Pinpoint the cell where the given text exists, returning its [x, y] midpoint coordinate. 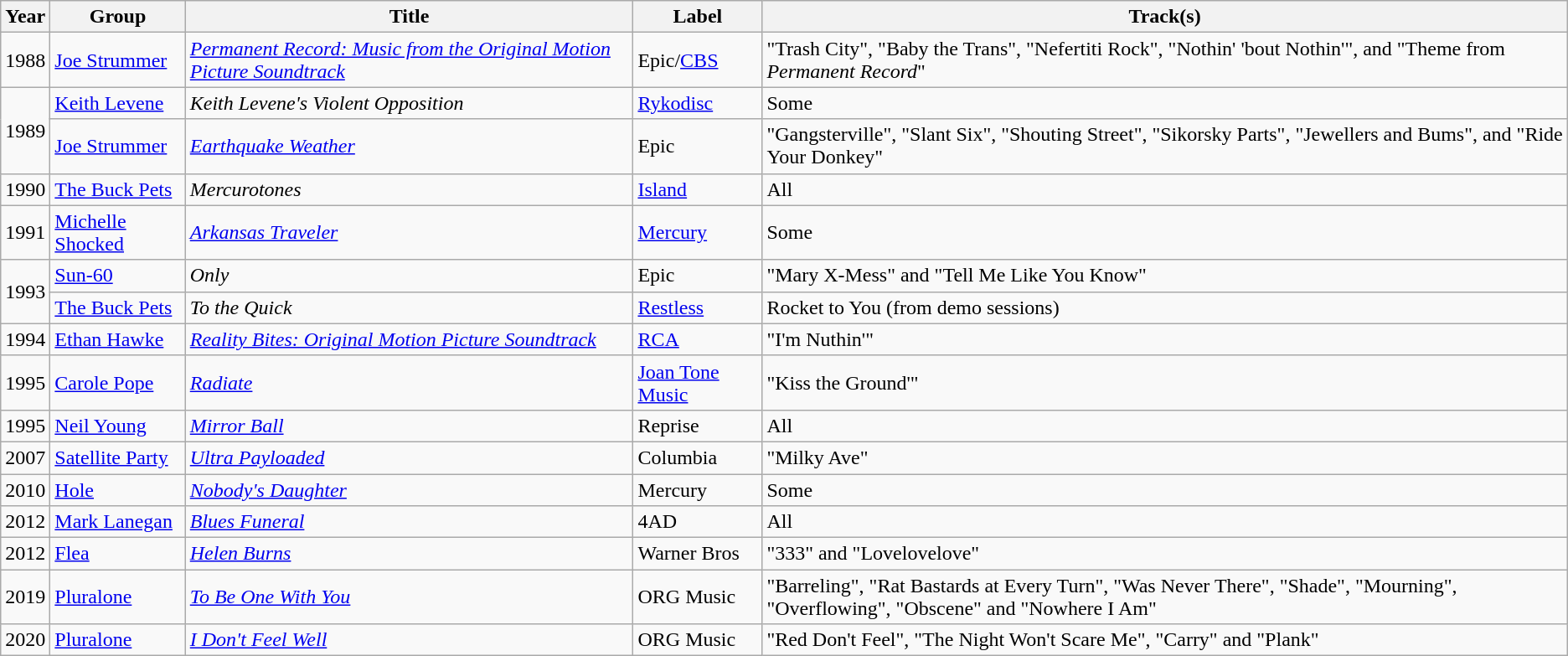
Neil Young [117, 426]
2020 [25, 640]
Title [409, 17]
To Be One With You [409, 597]
Carole Pope [117, 382]
4AD [698, 522]
Blues Funeral [409, 522]
Mirror Ball [409, 426]
Label [698, 17]
Track(s) [1164, 17]
"Milky Ave" [1164, 457]
"Gangsterville", "Slant Six", "Shouting Street", "Sikorsky Parts", "Jewellers and Bums", and "Ride Your Donkey" [1164, 146]
To the Quick [409, 307]
Year [25, 17]
Ethan Hawke [117, 339]
Rocket to You (from demo sessions) [1164, 307]
1994 [25, 339]
"Kiss the Ground'" [1164, 382]
1990 [25, 189]
Reprise [698, 426]
Epic/CBS [698, 60]
Satellite Party [117, 457]
"I'm Nuthin'" [1164, 339]
1989 [25, 131]
Arkansas Traveler [409, 233]
Island [698, 189]
1993 [25, 292]
Earthquake Weather [409, 146]
Group [117, 17]
Helen Burns [409, 554]
RCA [698, 339]
Nobody's Daughter [409, 490]
"Mary X-Mess" and "Tell Me Like You Know" [1164, 276]
Restless [698, 307]
Mark Lanegan [117, 522]
Joan Tone Music [698, 382]
Mercurotones [409, 189]
Sun-60 [117, 276]
"Red Don't Feel", "The Night Won't Scare Me", "Carry" and "Plank" [1164, 640]
Ultra Payloaded [409, 457]
"333" and "Lovelovelove" [1164, 554]
Radiate [409, 382]
2019 [25, 597]
2007 [25, 457]
Michelle Shocked [117, 233]
Warner Bros [698, 554]
Keith Levene's Violent Opposition [409, 103]
Hole [117, 490]
Keith Levene [117, 103]
I Don't Feel Well [409, 640]
"Barreling", "Rat Bastards at Every Turn", "Was Never There", "Shade", "Mourning", "Overflowing", "Obscene" and "Nowhere I Am" [1164, 597]
Columbia [698, 457]
Flea [117, 554]
Only [409, 276]
Permanent Record: Music from the Original Motion Picture Soundtrack [409, 60]
1991 [25, 233]
2010 [25, 490]
Reality Bites: Original Motion Picture Soundtrack [409, 339]
Rykodisc [698, 103]
1988 [25, 60]
"Trash City", "Baby the Trans", "Nefertiti Rock", "Nothin' 'bout Nothin'", and "Theme from Permanent Record" [1164, 60]
